Output the [X, Y] coordinate of the center of the cell containing the given text.  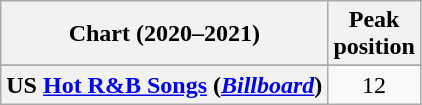
12 [374, 85]
Chart (2020–2021) [164, 34]
US Hot R&B Songs (Billboard) [164, 85]
Peakposition [374, 34]
